Locate the cell with the specified text and output its [X, Y] center coordinate. 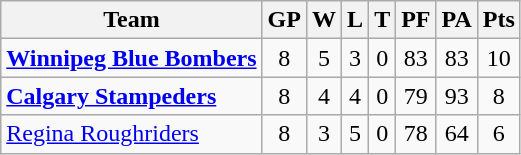
PA [456, 20]
Team [132, 20]
Winnipeg Blue Bombers [132, 58]
T [382, 20]
Calgary Stampeders [132, 96]
L [356, 20]
79 [416, 96]
93 [456, 96]
PF [416, 20]
6 [498, 134]
78 [416, 134]
64 [456, 134]
10 [498, 58]
W [324, 20]
Pts [498, 20]
Regina Roughriders [132, 134]
GP [284, 20]
